Determine the [x, y] coordinate at the center of the cell enclosing the given text.  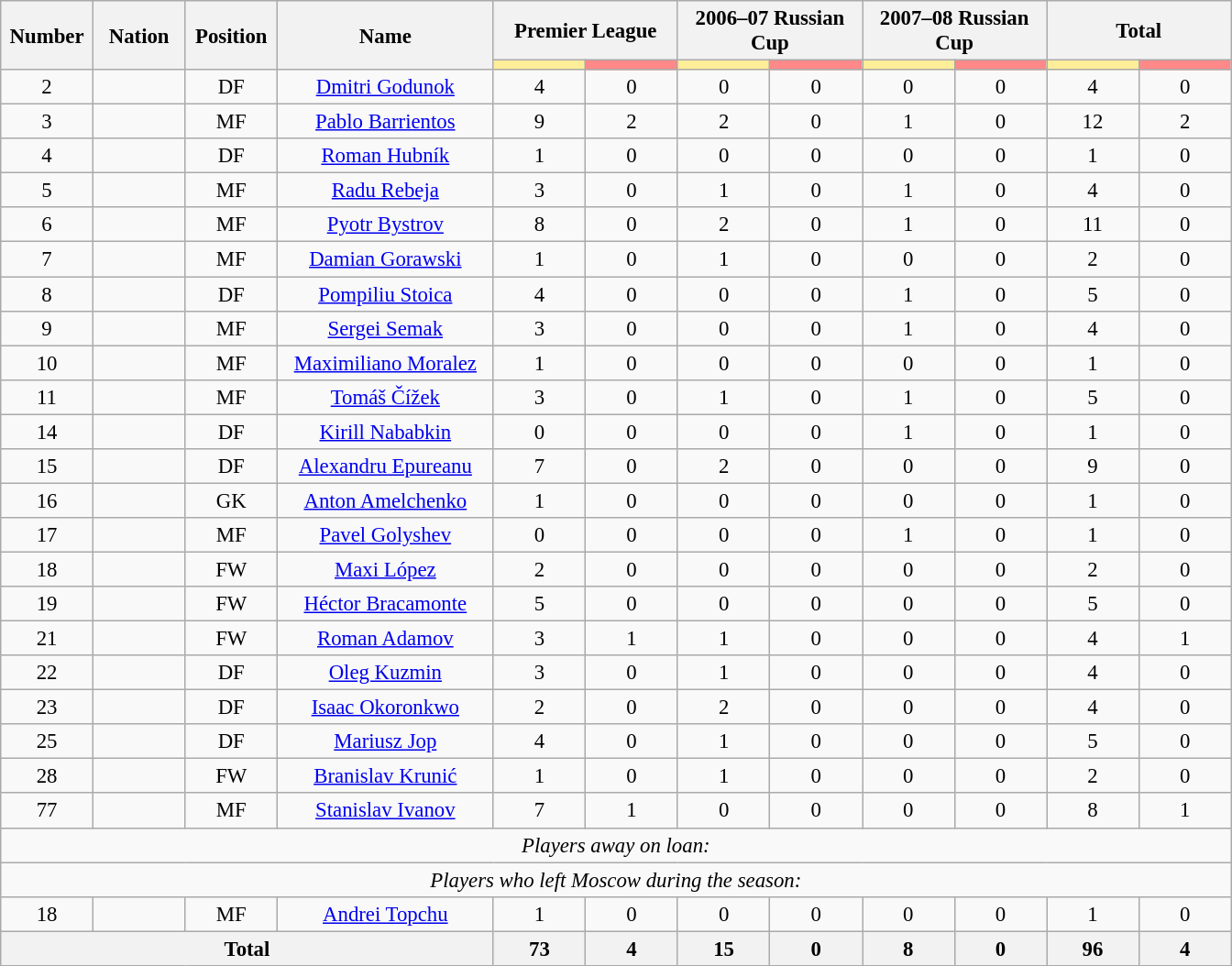
Héctor Bracamonte [386, 604]
23 [48, 708]
Name [386, 35]
Anton Amelchenko [386, 500]
Maximiliano Moralez [386, 363]
Pavel Golyshev [386, 535]
16 [48, 500]
Roman Adamov [386, 639]
Stanislav Ivanov [386, 811]
Radu Rebeja [386, 191]
Roman Hubník [386, 156]
28 [48, 776]
Tomáš Čížek [386, 397]
Number [48, 35]
Nation [139, 35]
21 [48, 639]
Maxi López [386, 569]
Sergei Semak [386, 328]
Pompiliu Stoica [386, 294]
Oleg Kuzmin [386, 673]
25 [48, 741]
Kirill Nababkin [386, 432]
Pyotr Bystrov [386, 225]
73 [539, 949]
77 [48, 811]
14 [48, 432]
19 [48, 604]
GK [231, 500]
96 [1093, 949]
Position [231, 35]
Premier League [585, 31]
17 [48, 535]
2006–07 Russian Cup [770, 31]
Pablo Barrientos [386, 122]
6 [48, 225]
10 [48, 363]
Damian Gorawski [386, 259]
Players away on loan: [616, 845]
Mariusz Jop [386, 741]
12 [1093, 122]
2007–08 Russian Cup [953, 31]
22 [48, 673]
Dmitri Godunok [386, 87]
Alexandru Epureanu [386, 467]
Andrei Topchu [386, 914]
Isaac Okoronkwo [386, 708]
Players who left Moscow during the season: [616, 880]
Branislav Krunić [386, 776]
